Identify which cell holds the provided text, then report its [X, Y] central coordinate. 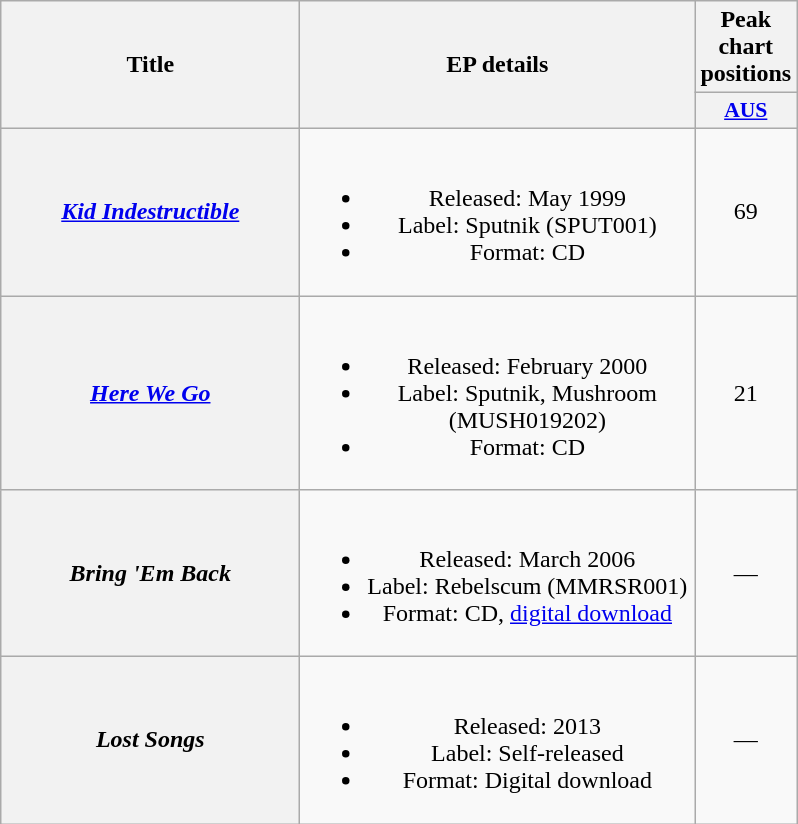
Released: 2013Label: Self-releasedFormat: Digital download [498, 740]
Peak chart positions [746, 47]
Released: February 2000Label: Sputnik, Mushroom (MUSH019202)Format: CD [498, 393]
Released: March 2006Label: Rebelscum (MMRSR001)Format: CD, digital download [498, 574]
Lost Songs [150, 740]
Bring 'Em Back [150, 574]
Released: May 1999Label: Sputnik (SPUT001)Format: CD [498, 212]
Here We Go [150, 393]
21 [746, 393]
69 [746, 212]
Kid Indestructible [150, 212]
Title [150, 65]
EP details [498, 65]
AUS [746, 111]
